For the text-containing cell, return its midpoint in (x, y) coordinate format. 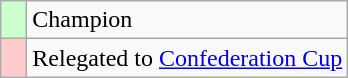
Champion (188, 20)
Relegated to Confederation Cup (188, 58)
